Search for the cell housing the specified text and yield its (x, y) center coordinate. 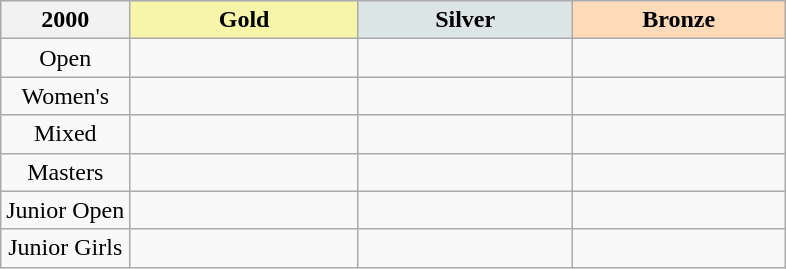
Junior Girls (66, 248)
Bronze (679, 20)
Women's (66, 96)
Gold (244, 20)
Junior Open (66, 210)
Open (66, 58)
Silver (465, 20)
2000 (66, 20)
Mixed (66, 134)
Masters (66, 172)
